Search for the cell housing the specified text and yield its (X, Y) center coordinate. 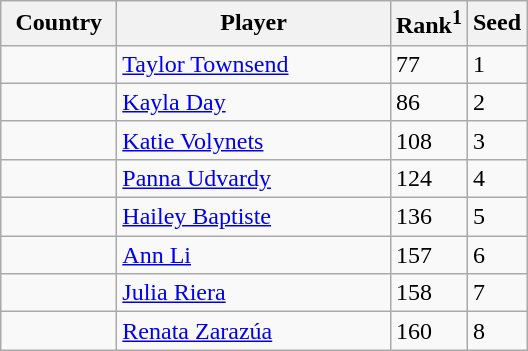
Country (59, 24)
Panna Udvardy (254, 178)
Renata Zarazúa (254, 331)
Hailey Baptiste (254, 217)
Ann Li (254, 255)
4 (496, 178)
Katie Volynets (254, 140)
2 (496, 102)
86 (428, 102)
Taylor Townsend (254, 64)
7 (496, 293)
160 (428, 331)
158 (428, 293)
136 (428, 217)
77 (428, 64)
3 (496, 140)
6 (496, 255)
157 (428, 255)
108 (428, 140)
124 (428, 178)
Rank1 (428, 24)
1 (496, 64)
Kayla Day (254, 102)
5 (496, 217)
Seed (496, 24)
8 (496, 331)
Julia Riera (254, 293)
Player (254, 24)
